Return the [X, Y] coordinate for the center point of the cell that contains the specified text.  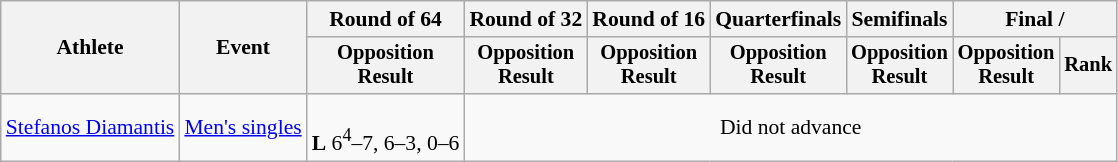
Rank [1088, 66]
Did not advance [790, 128]
Athlete [90, 48]
Semifinals [900, 19]
Round of 16 [648, 19]
Round of 32 [526, 19]
Final / [1035, 19]
Round of 64 [386, 19]
Stefanos Diamantis [90, 128]
Event [242, 48]
Quarterfinals [778, 19]
Men's singles [242, 128]
L 64–7, 6–3, 0–6 [386, 128]
